Provide the (x, y) coordinate of the cell's center where the given text is located.  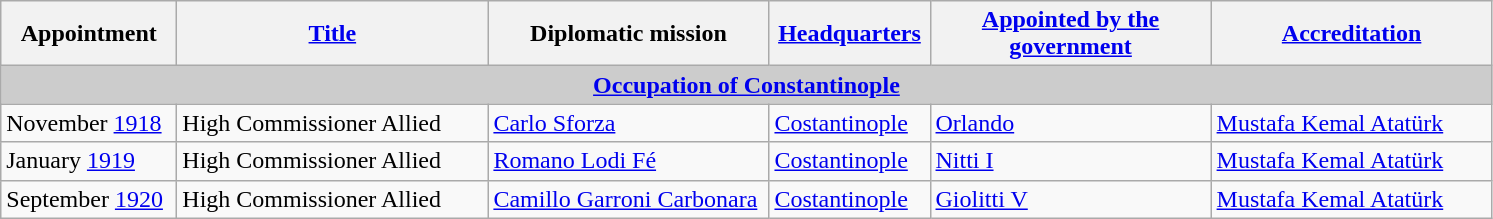
Nitti I (1070, 161)
Accreditation (1352, 34)
Carlo Sforza (628, 123)
November 1918 (89, 123)
Title (332, 34)
September 1920 (89, 199)
Giolitti V (1070, 199)
Occupation of Constantinople (746, 85)
Appointed by the government (1070, 34)
Orlando (1070, 123)
Camillo Garroni Carbonara (628, 199)
Headquarters (850, 34)
Romano Lodi Fé (628, 161)
Diplomatic mission (628, 34)
January 1919 (89, 161)
Appointment (89, 34)
